Extract the (x, y) coordinate from the center of the cell holding the provided text.  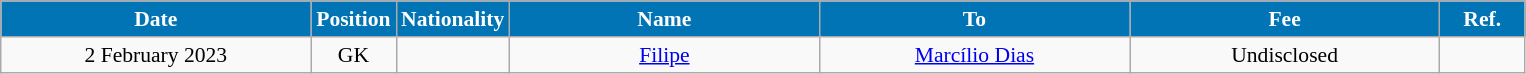
Ref. (1482, 19)
Undisclosed (1285, 55)
Position (354, 19)
GK (354, 55)
To (974, 19)
Marcílio Dias (974, 55)
Nationality (452, 19)
2 February 2023 (156, 55)
Date (156, 19)
Name (664, 19)
Fee (1285, 19)
Filipe (664, 55)
